Search for the cell housing the specified text and yield its [X, Y] center coordinate. 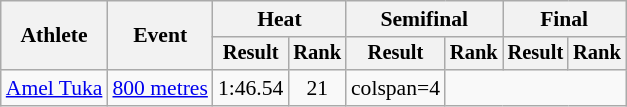
1:46.54 [250, 88]
Semifinal [424, 19]
Amel Tuka [54, 88]
Event [160, 36]
Final [564, 19]
Heat [280, 19]
800 metres [160, 88]
Athlete [54, 36]
colspan=4 [396, 88]
21 [317, 88]
